Find where the given text appears and provide that cell's center as (x, y) coordinate. 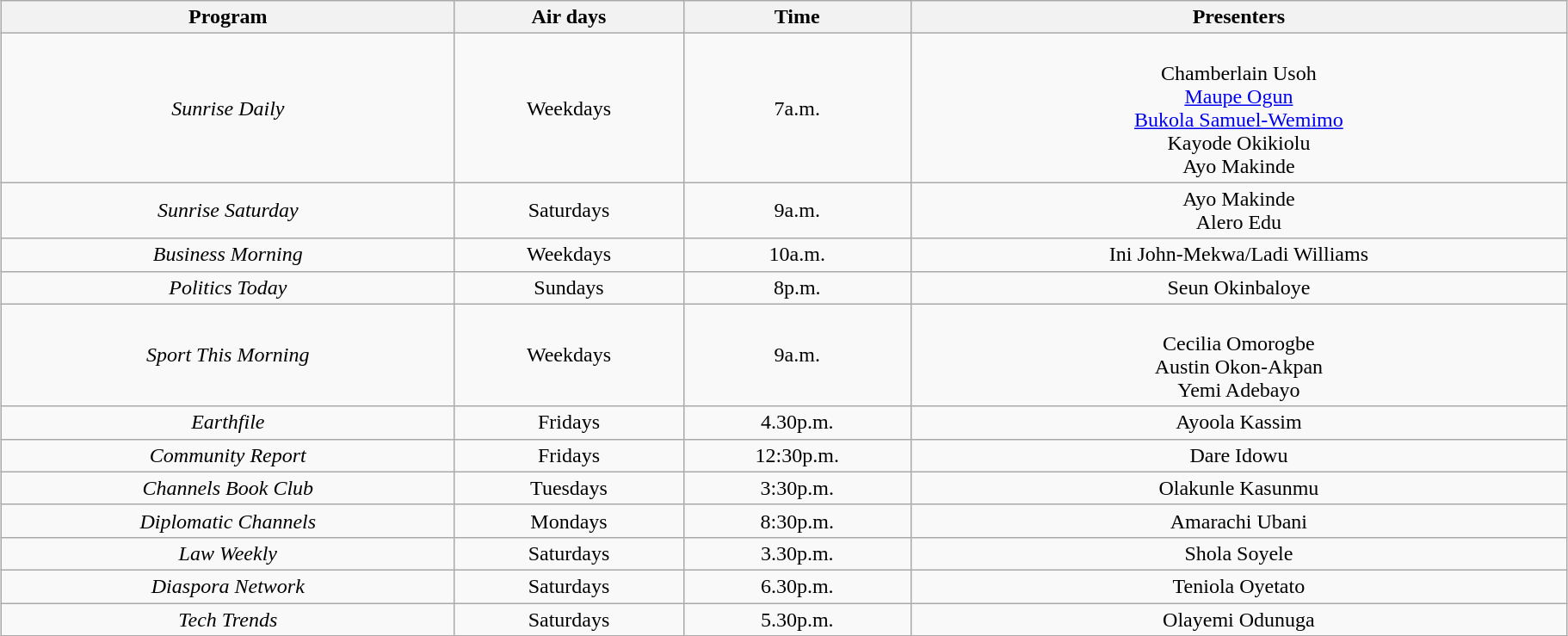
8p.m. (797, 287)
7a.m. (797, 108)
Amarachi Ubani (1238, 521)
Dare Idowu (1238, 455)
Law Weekly (228, 553)
Earthfile (228, 423)
Sunrise Saturday (228, 210)
Business Morning (228, 255)
Time (797, 17)
Diplomatic Channels (228, 521)
Seun Okinbaloye (1238, 287)
Channels Book Club (228, 488)
Sport This Morning (228, 355)
Air days (569, 17)
Diaspora Network (228, 586)
Sundays (569, 287)
4.30p.m. (797, 423)
Ayo MakindeAlero Edu (1238, 210)
Shola Soyele (1238, 553)
5.30p.m. (797, 619)
Teniola Oyetato (1238, 586)
Tech Trends (228, 619)
3.30p.m. (797, 553)
Ayoola Kassim (1238, 423)
6.30p.m. (797, 586)
3:30p.m. (797, 488)
10a.m. (797, 255)
Tuesdays (569, 488)
Community Report (228, 455)
Presenters (1238, 17)
Mondays (569, 521)
Program (228, 17)
Politics Today (228, 287)
Olayemi Odunuga (1238, 619)
8:30p.m. (797, 521)
Sunrise Daily (228, 108)
12:30p.m. (797, 455)
Cecilia OmorogbeAustin Okon-AkpanYemi Adebayo (1238, 355)
Chamberlain UsohMaupe OgunBukola Samuel-Wemimo Kayode Okikiolu Ayo Makinde (1238, 108)
Ini John-Mekwa/Ladi Williams (1238, 255)
Olakunle Kasunmu (1238, 488)
